Find where the given text appears and provide that cell's center as [X, Y] coordinate. 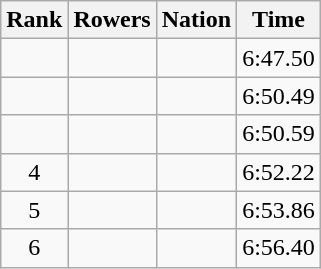
Rowers [112, 20]
Time [279, 20]
6:52.22 [279, 172]
Rank [34, 20]
6:50.49 [279, 96]
5 [34, 210]
Nation [196, 20]
6:50.59 [279, 134]
6:53.86 [279, 210]
6:56.40 [279, 248]
4 [34, 172]
6:47.50 [279, 58]
6 [34, 248]
